Provide the [X, Y] coordinate of the cell's center where the given text is located.  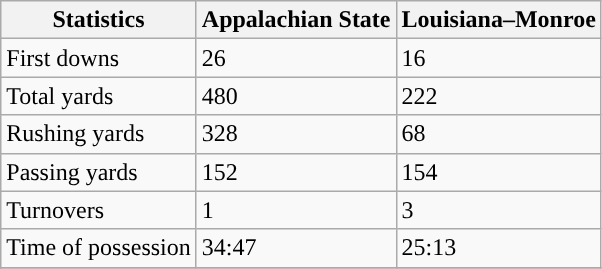
152 [296, 172]
25:13 [498, 248]
34:47 [296, 248]
Rushing yards [99, 134]
Total yards [99, 96]
Turnovers [99, 210]
Louisiana–Monroe [498, 20]
26 [296, 58]
154 [498, 172]
1 [296, 210]
68 [498, 134]
3 [498, 210]
Appalachian State [296, 20]
First downs [99, 58]
Statistics [99, 20]
16 [498, 58]
222 [498, 96]
480 [296, 96]
328 [296, 134]
Time of possession [99, 248]
Passing yards [99, 172]
